Extract the (x, y) coordinate from the center of the cell holding the provided text.  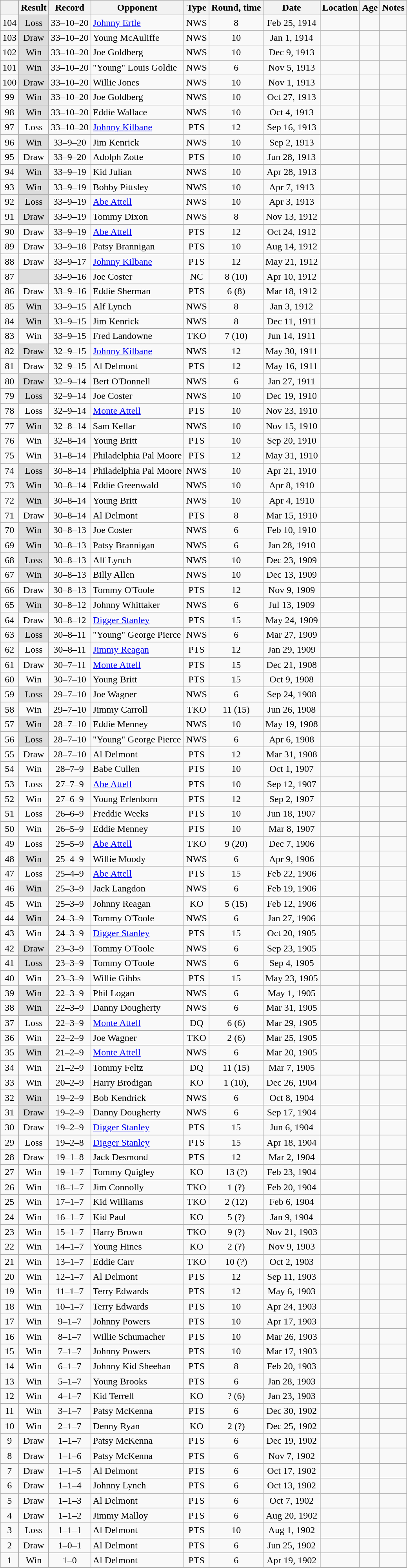
Fred Landowne (137, 336)
85 (9, 306)
26–5–9 (70, 829)
May 31, 1910 (292, 456)
88 (9, 262)
3 (9, 1530)
27–6–9 (70, 799)
Tommy Quigley (137, 1172)
Feb 25, 1914 (292, 23)
Feb 6, 1904 (292, 1202)
19–2–8 (70, 1142)
Mar 20, 1905 (292, 1053)
76 (9, 441)
Jun 14, 1911 (292, 336)
53 (9, 784)
Dec 19, 1902 (292, 1441)
Jun 28, 1913 (292, 157)
Phil Logan (137, 993)
Apr 10, 1912 (292, 276)
Sep 11, 1903 (292, 1277)
59 (9, 695)
2 (9, 1545)
100 (9, 82)
10 (?) (236, 1262)
75 (9, 456)
Round, time (236, 8)
Jan 28, 1910 (292, 545)
Age (370, 8)
Record (70, 8)
62 (9, 649)
Jul 13, 1909 (292, 605)
Young Hines (137, 1247)
Oct 2, 1903 (292, 1262)
20 (9, 1277)
79 (9, 396)
Oct 1, 1907 (292, 769)
26–6–9 (70, 814)
Feb 10, 1910 (292, 530)
Nov 13, 1912 (292, 217)
69 (9, 545)
83 (9, 336)
Mar 27, 1909 (292, 635)
82 (9, 351)
4–1–7 (70, 1396)
Type (196, 8)
Opponent (137, 8)
Feb 20, 1903 (292, 1366)
14 (9, 1366)
Apr 21, 1910 (292, 471)
70 (9, 530)
7 (9, 1471)
52 (9, 799)
Jan 27, 1906 (292, 919)
2 (6) (236, 1038)
Johnny Kid Sheehan (137, 1366)
Dec 21, 1908 (292, 665)
21 (9, 1262)
17 (9, 1321)
36 (9, 1038)
Dec 13, 1909 (292, 575)
Location (340, 8)
Mar 2, 1904 (292, 1157)
1 (10), (236, 1082)
55 (9, 754)
Apr 8, 1910 (292, 486)
Willie Schumacher (137, 1336)
May 21, 1912 (292, 262)
Dec 26, 1904 (292, 1082)
28 (9, 1157)
Dec 25, 1902 (292, 1426)
33–9–17 (70, 262)
13–1–7 (70, 1262)
Bert O'Donnell (137, 381)
31–8–14 (70, 456)
Jan 28, 1903 (292, 1381)
Young Brooks (137, 1381)
29 (9, 1142)
1–1–7 (70, 1441)
Apr 28, 1913 (292, 172)
Mar 17, 1903 (292, 1351)
Oct 8, 1904 (292, 1097)
13 (?) (236, 1172)
Young McAuliffe (137, 38)
Oct 13, 1902 (292, 1486)
72 (9, 500)
Denny Ryan (137, 1426)
89 (9, 247)
84 (9, 321)
Mar 15, 1910 (292, 515)
Feb 12, 1906 (292, 903)
10–1–7 (70, 1306)
6–1–7 (70, 1366)
3–1–7 (70, 1411)
Sep 23, 1905 (292, 948)
Jun 6, 1904 (292, 1127)
Adolph Zotte (137, 157)
1–1–4 (70, 1486)
Nov 7, 1902 (292, 1456)
80 (9, 381)
Feb 23, 1904 (292, 1172)
Aug 20, 1902 (292, 1515)
Babe Cullen (137, 769)
9 (20) (236, 844)
Sep 4, 1905 (292, 963)
Jim Connolly (137, 1187)
Nov 9, 1909 (292, 590)
13 (9, 1381)
11 (9, 1411)
? (6) (236, 1396)
Sep 2, 1913 (292, 142)
Oct 9, 1908 (292, 680)
Kid Julian (137, 172)
14–1–7 (70, 1247)
Billy Allen (137, 575)
17–1–7 (70, 1202)
74 (9, 471)
May 1, 1905 (292, 993)
90 (9, 232)
47 (9, 873)
6 (6) (236, 1023)
Jimmy Malloy (137, 1515)
41 (9, 963)
Sep 12, 1907 (292, 784)
Tommy Dixon (137, 217)
1 (9, 1560)
71 (9, 515)
Eddie Greenwald (137, 486)
Dec 7, 1906 (292, 844)
91 (9, 217)
Young Erlenborn (137, 799)
Tommy Feltz (137, 1068)
44 (9, 919)
Eddie Sherman (137, 291)
31 (9, 1112)
51 (9, 814)
Sep 2, 1907 (292, 799)
58 (9, 709)
Nov 5, 1913 (292, 67)
1–1–2 (70, 1515)
Oct 24, 1912 (292, 232)
Dec 30, 1902 (292, 1411)
Oct 27, 1913 (292, 97)
Apr 19, 1902 (292, 1560)
1–1–1 (70, 1530)
48 (9, 859)
Nov 9, 1903 (292, 1247)
May 23, 1905 (292, 978)
65 (9, 605)
"Young" Louis Goldie (137, 67)
Harry Brodigan (137, 1082)
45 (9, 903)
1–1–6 (70, 1456)
95 (9, 157)
16 (9, 1336)
Apr 6, 1908 (292, 739)
Nov 15, 1910 (292, 426)
25 (9, 1202)
Jack Langdon (137, 888)
Notes (393, 8)
Kid Williams (137, 1202)
Sam Kellar (137, 426)
28–7–9 (70, 769)
68 (9, 560)
50 (9, 829)
Jack Desmond (137, 1157)
18 (9, 1306)
Apr 3, 1913 (292, 202)
Willie Gibbs (137, 978)
30–7–10 (70, 680)
Nov 23, 1910 (292, 411)
Apr 9, 1906 (292, 859)
Oct 17, 1902 (292, 1471)
42 (9, 948)
66 (9, 590)
Mar 18, 1912 (292, 291)
1–1–5 (70, 1471)
Feb 20, 1904 (292, 1187)
Dec 11, 1911 (292, 321)
37 (9, 1023)
22–2–9 (70, 1038)
Apr 7, 1913 (292, 187)
Feb 22, 1906 (292, 873)
93 (9, 187)
56 (9, 739)
96 (9, 142)
4 (9, 1515)
2–1–7 (70, 1426)
97 (9, 127)
Mar 8, 1907 (292, 829)
27–7–9 (70, 784)
46 (9, 888)
87 (9, 276)
19–1–7 (70, 1172)
8–1–7 (70, 1336)
99 (9, 97)
5 (15) (236, 903)
Bob Kendrick (137, 1097)
64 (9, 620)
18–1–7 (70, 1187)
7–1–7 (70, 1351)
1–0–1 (70, 1545)
Apr 24, 1903 (292, 1306)
Mar 25, 1905 (292, 1038)
9 (?) (236, 1232)
Jan 23, 1903 (292, 1396)
16–1–7 (70, 1217)
NC (196, 276)
27 (9, 1172)
Eddie Carr (137, 1262)
103 (9, 38)
33–9–18 (70, 247)
Jun 25, 1902 (292, 1545)
24 (9, 1217)
Jan 9, 1904 (292, 1217)
86 (9, 291)
Willie Jones (137, 82)
33 (9, 1082)
Jan 29, 1909 (292, 649)
30–7–11 (70, 665)
1–0 (70, 1560)
Oct 4, 1913 (292, 112)
101 (9, 67)
5–1–7 (70, 1381)
Jun 26, 1908 (292, 709)
Mar 31, 1905 (292, 1008)
57 (9, 724)
34 (9, 1068)
Jan 1, 1914 (292, 38)
38 (9, 1008)
Freddie Weeks (137, 814)
35 (9, 1053)
Jan 3, 1912 (292, 306)
78 (9, 411)
15–1–7 (70, 1232)
7 (10) (236, 336)
Eddie Wallace (137, 112)
23 (9, 1232)
102 (9, 53)
Feb 19, 1906 (292, 888)
Johnny Whittaker (137, 605)
May 16, 1911 (292, 366)
12–1–7 (70, 1277)
Mar 29, 1905 (292, 1023)
Result (34, 8)
11–1–7 (70, 1292)
43 (9, 933)
Jun 18, 1907 (292, 814)
5 (9, 1501)
77 (9, 426)
Johnny Reagan (137, 903)
22 (9, 1247)
30 (9, 1127)
2 (12) (236, 1202)
104 (9, 23)
19 (9, 1292)
19–1–8 (70, 1157)
Jimmy Carroll (137, 709)
81 (9, 366)
61 (9, 665)
Jimmy Reagan (137, 649)
32 (9, 1097)
9–1–7 (70, 1321)
Aug 14, 1912 (292, 247)
8 (10) (236, 276)
1 (?) (236, 1187)
Dec 9, 1913 (292, 53)
5 (?) (236, 1217)
Mar 26, 1903 (292, 1336)
Sep 20, 1910 (292, 441)
Sep 24, 1908 (292, 695)
63 (9, 635)
67 (9, 575)
6 (8) (236, 291)
Date (292, 8)
Kid Paul (137, 1217)
40 (9, 978)
73 (9, 486)
Johnny Ertle (137, 23)
9 (9, 1441)
May 19, 1908 (292, 724)
Dec 19, 1910 (292, 396)
Oct 20, 1905 (292, 933)
Nov 1, 1913 (292, 82)
1–1–3 (70, 1501)
Apr 4, 1910 (292, 500)
Sep 17, 1904 (292, 1112)
92 (9, 202)
Mar 31, 1908 (292, 754)
Dec 23, 1909 (292, 560)
Harry Brown (137, 1232)
Apr 17, 1903 (292, 1321)
25–5–9 (70, 844)
Nov 21, 1903 (292, 1232)
Jan 27, 1911 (292, 381)
Oct 7, 1902 (292, 1501)
Apr 18, 1904 (292, 1142)
May 30, 1911 (292, 351)
20–2–9 (70, 1082)
Willie Moody (137, 859)
Bobby Pittsley (137, 187)
49 (9, 844)
98 (9, 112)
Sep 16, 1913 (292, 127)
May 6, 1903 (292, 1292)
Mar 7, 1905 (292, 1068)
39 (9, 993)
60 (9, 680)
Johnny Lynch (137, 1486)
Aug 1, 1902 (292, 1530)
54 (9, 769)
26 (9, 1187)
Kid Terrell (137, 1396)
May 24, 1909 (292, 620)
94 (9, 172)
